Find where the given text appears and provide that cell's center as [X, Y] coordinate. 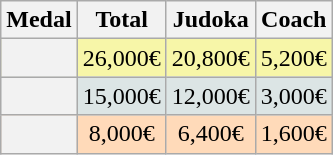
26,000€ [122, 58]
Medal [39, 20]
Total [122, 20]
15,000€ [122, 96]
1,600€ [294, 134]
Judoka [210, 20]
Coach [294, 20]
6,400€ [210, 134]
12,000€ [210, 96]
20,800€ [210, 58]
5,200€ [294, 58]
3,000€ [294, 96]
8,000€ [122, 134]
